From the cell containing the given text, extract its center point as (x, y) coordinate. 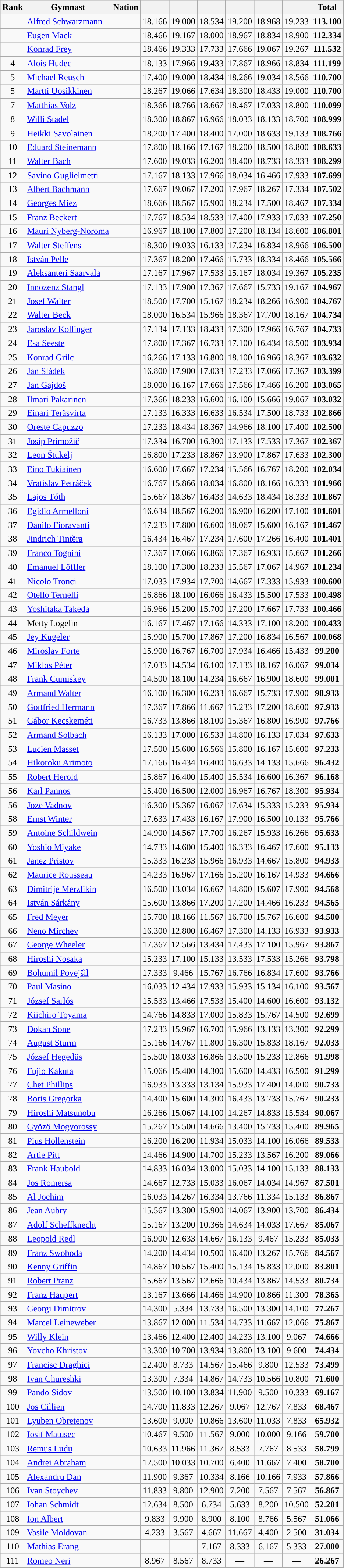
85 (13, 1197)
107.334 (327, 203)
16.367 (297, 777)
Kenny Griffin (68, 1267)
Oreste Capuzzo (68, 427)
12.500 (155, 1462)
101.266 (327, 553)
52.201 (327, 1504)
58.799 (327, 1449)
97.766 (327, 721)
Dokan Sone (68, 1029)
12.733 (183, 1183)
106.500 (327, 245)
86.867 (327, 1197)
12.666 (211, 1281)
4.233 (155, 1533)
27.000 (327, 1547)
14.033 (268, 1225)
József Hegedüs (68, 1057)
95.633 (327, 833)
14.633 (240, 497)
Robert Pranz (68, 1281)
78 (13, 1099)
8.900 (211, 1519)
7.334 (183, 1379)
85.067 (327, 1225)
18.666 (155, 203)
74 (13, 1043)
Bohumil Povejšil (68, 973)
Yovcho Khristov (68, 1351)
Walter Beck (68, 315)
Jean Aubry (68, 1211)
90.233 (327, 1099)
65 (13, 917)
13.133 (268, 1029)
Jan Gajdoš (68, 385)
18.700 (297, 119)
70 (13, 987)
17.067 (268, 567)
49 (13, 693)
Eino Tukiainen (68, 469)
6.167 (268, 1547)
6.734 (211, 1504)
19.034 (268, 77)
14.534 (183, 665)
62 (13, 875)
98.933 (327, 693)
85.033 (327, 1239)
Francisc Draghici (68, 1365)
Armand Walter (68, 693)
101.401 (327, 539)
103.065 (327, 385)
13.000 (211, 1169)
14.034 (268, 1183)
105.566 (327, 259)
10.434 (240, 1281)
József Sarlós (68, 1001)
92.299 (327, 1029)
76 (13, 1071)
47 (13, 665)
17.134 (155, 329)
102.300 (327, 455)
92.033 (327, 1043)
104.767 (327, 301)
18.667 (211, 105)
Aleksanteri Saarvala (68, 273)
65.932 (327, 1421)
99.001 (327, 679)
69 (13, 973)
98 (13, 1379)
91.998 (327, 1057)
Hiroshi Matsunobu (68, 1113)
104.734 (327, 315)
11.934 (211, 1141)
110 (13, 1547)
101.966 (327, 483)
Neno Mirchev (68, 931)
17.866 (183, 707)
95 (13, 1337)
13.700 (297, 1211)
101.867 (327, 497)
75.867 (327, 1323)
7.767 (268, 1449)
30 (13, 427)
Chet Phillips (68, 1085)
15.066 (155, 1071)
14.234 (211, 679)
16.634 (155, 511)
12.900 (211, 1490)
92 (13, 1294)
5.333 (297, 1547)
86 (13, 1211)
9.833 (155, 1519)
15.766 (297, 1253)
13.766 (240, 1197)
103.934 (327, 343)
10.366 (211, 1225)
87 (13, 1225)
12.634 (155, 1504)
Jaroslav Kollinger (68, 329)
19 (13, 273)
8.567 (183, 1561)
Pius Hollenstein (68, 1141)
91 (13, 1281)
7.400 (297, 1462)
88.133 (327, 1169)
89.066 (327, 1155)
18.968 (268, 21)
16 (13, 231)
Karl Pannos (68, 791)
110.099 (327, 105)
97 (13, 1365)
13.200 (183, 1225)
93.798 (327, 959)
Remus Ludu (68, 1449)
Paul Masino (68, 987)
15.067 (183, 1113)
15.166 (155, 1043)
18.900 (297, 35)
Jan Sládek (68, 371)
24 (13, 343)
93.867 (327, 945)
17 (13, 245)
102.367 (327, 441)
Gyözö Mogyorossy (68, 1127)
Marcel Leineweber (68, 1323)
16.533 (211, 735)
90.067 (327, 1113)
14.767 (183, 1043)
19.367 (297, 273)
10.800 (297, 1379)
Georgi Dimitrov (68, 1309)
13.666 (183, 1294)
31 (13, 441)
16.567 (297, 637)
95.766 (327, 819)
11.966 (183, 1449)
12.767 (268, 1407)
78.365 (327, 1294)
64 (13, 903)
18.134 (268, 231)
13.533 (240, 959)
7.933 (297, 1476)
19.233 (297, 21)
Andrei Abraham (68, 1462)
Yoshio Miyake (68, 847)
18.366 (155, 105)
Franz Beckert (68, 217)
15.566 (240, 469)
99.200 (327, 651)
Egidio Armelloni (68, 511)
113.100 (327, 21)
16.034 (183, 1169)
101.234 (327, 567)
93.766 (327, 973)
Total (327, 7)
István Sárkány (68, 903)
79 (13, 1113)
13.934 (211, 1351)
George Wheeler (68, 945)
108.766 (327, 133)
10.166 (268, 1476)
17.767 (155, 217)
12.267 (211, 1407)
Vratislav Petráček (68, 483)
97.233 (327, 749)
63 (13, 889)
19.433 (211, 63)
15.433 (297, 651)
9.466 (183, 973)
102.034 (327, 469)
Lucien Masset (68, 749)
14.067 (240, 1211)
99.034 (327, 665)
Willy Klein (68, 1337)
16.334 (211, 1197)
106.801 (327, 231)
Frank Haubold (68, 1169)
2.500 (297, 1533)
66 (13, 931)
14.434 (183, 1253)
38 (13, 539)
81 (13, 1141)
5.633 (240, 1504)
7.200 (240, 1490)
100.498 (327, 595)
Frank Cumiskey (68, 679)
13.434 (211, 945)
11.334 (268, 1197)
107.502 (327, 189)
Alois Hudec (68, 63)
83 (13, 1169)
56.867 (327, 1490)
10.000 (268, 1435)
83.801 (327, 1267)
19.200 (240, 21)
89.533 (327, 1141)
17.467 (183, 623)
Konrad Grilc (68, 357)
40 (13, 567)
23 (13, 329)
15.533 (155, 1001)
35 (13, 497)
15.607 (268, 889)
15.466 (240, 1365)
108.633 (327, 147)
43 (13, 609)
103 (13, 1449)
Albert Bachmann (68, 189)
97.633 (327, 735)
99 (13, 1393)
100.466 (327, 609)
8.967 (155, 1561)
3.567 (183, 1533)
18.533 (211, 217)
21 (13, 301)
58.700 (327, 1462)
10.633 (155, 1449)
Maurice Rousseau (68, 875)
Josef Walter (68, 301)
14.400 (155, 1099)
93.132 (327, 1001)
37 (13, 525)
11.033 (268, 1421)
107.250 (327, 217)
13.134 (211, 1085)
Ion Albert (68, 1519)
Matthias Volz (68, 105)
12 (13, 175)
Konrad Frey (68, 49)
87.501 (327, 1183)
Innozenz Stangl (68, 287)
74.434 (327, 1351)
13.400 (240, 1127)
94.568 (327, 889)
96 (13, 1351)
52 (13, 735)
14.000 (297, 1085)
10.567 (183, 1267)
102 (13, 1435)
Artie Pitt (68, 1155)
73 (13, 1029)
15 (13, 217)
112.334 (327, 35)
100.433 (327, 623)
100.068 (327, 637)
26 (13, 371)
Robert Herold (68, 777)
10.133 (297, 819)
20 (13, 287)
15.866 (183, 483)
53 (13, 749)
Leopold Redl (68, 1239)
8.200 (268, 1504)
90 (13, 1267)
Martti Uosikkinen (68, 91)
Lyuben Obretenov (68, 1421)
Boris Gregorka (68, 1099)
51.066 (327, 1519)
96.432 (327, 763)
108.299 (327, 161)
77.267 (327, 1309)
Miklos Péter (68, 665)
5.334 (183, 1309)
73.499 (327, 1365)
19.066 (183, 91)
10.566 (268, 1379)
18.067 (240, 525)
Nicolo Tronci (68, 581)
Pando Sidov (68, 1393)
59.700 (327, 1435)
84 (13, 1183)
August Sturm (68, 1043)
72 (13, 1015)
Nation (126, 7)
Heikki Savolainen (68, 133)
Yoshitaka Takeda (68, 609)
101.601 (327, 511)
14.966 (240, 427)
Walter Bach (68, 161)
94.933 (327, 861)
Otello Ternelli (68, 595)
18.766 (183, 105)
75 (13, 1057)
68.467 (327, 1407)
Alexandru Dan (68, 1476)
9.166 (297, 1435)
107.699 (327, 175)
67 (13, 945)
Michael Reusch (68, 77)
31.034 (327, 1533)
104.733 (327, 329)
100.600 (327, 581)
71 (13, 1001)
48 (13, 679)
82 (13, 1155)
7 (13, 105)
Jey Kugeler (68, 637)
Gottfried Hermann (68, 707)
Kiichiro Toyama (68, 1015)
88 (13, 1239)
Ernst Winter (68, 819)
Gábor Kecskeméti (68, 721)
12.066 (297, 1323)
Mathias Erang (68, 1547)
Armand Solbach (68, 735)
44 (13, 623)
60 (13, 847)
9.467 (268, 1239)
17.366 (155, 399)
8.166 (240, 1476)
Einari Teräsvirta (68, 413)
32 (13, 455)
18.967 (240, 35)
Mauri Nyberg-Noroma (68, 231)
8.100 (240, 1519)
13.834 (211, 1393)
41 (13, 581)
9 (13, 133)
Romeo Neri (68, 1561)
13.800 (240, 1351)
9.900 (183, 1519)
10.033 (183, 1462)
93 (13, 1309)
80 (13, 1127)
13.167 (155, 1294)
Leon Štukelj (68, 455)
Rank (13, 7)
Savino Guglielmetti (68, 175)
4.400 (268, 1533)
19.133 (297, 133)
16.566 (211, 749)
12.866 (297, 1057)
94.565 (327, 903)
16.267 (240, 833)
9.367 (183, 1476)
77 (13, 1085)
Esa Seeste (68, 343)
91.299 (327, 1071)
105.235 (327, 273)
Miroslav Forte (68, 651)
10.334 (211, 1476)
Hiroshi Nosaka (68, 959)
12.633 (183, 1239)
106 (13, 1490)
14.433 (268, 1071)
11.300 (297, 1294)
104.967 (327, 287)
36 (13, 511)
93.933 (327, 931)
96.168 (327, 777)
33 (13, 469)
29 (13, 413)
10.333 (297, 1393)
108.999 (327, 119)
11.534 (211, 1323)
8 (13, 119)
Josip Primožič (68, 441)
13.333 (183, 1085)
97.933 (327, 707)
Antoine Schildwein (68, 833)
Eduard Steinemann (68, 147)
108 (13, 1519)
15.266 (297, 959)
12.434 (183, 987)
109 (13, 1533)
11.800 (211, 1043)
Ilmari Pakarinen (68, 399)
Emanuel Löffler (68, 567)
100 (13, 1407)
14.634 (240, 1225)
Ivan Stoychev (68, 1490)
58 (13, 819)
16.766 (240, 973)
8.333 (240, 1547)
104 (13, 1462)
Jindrich Tintěra (68, 539)
14.933 (297, 875)
39 (13, 553)
4 (13, 63)
Fujio Kakuta (68, 1071)
61 (13, 861)
42 (13, 595)
Jos Romersa (68, 1183)
Georges Miez (68, 203)
28 (13, 399)
13 (13, 189)
6.400 (240, 1462)
Franz Swoboda (68, 1253)
34 (13, 483)
12.800 (183, 931)
Adolf Scheffknecht (68, 1225)
27 (13, 385)
14.766 (155, 1015)
94.666 (327, 875)
111.532 (327, 49)
93.567 (327, 987)
111.199 (327, 63)
74.666 (327, 1337)
94 (13, 1323)
102.866 (327, 413)
Vasile Moldovan (68, 1533)
Al Jochim (68, 1197)
Iosif Matusec (68, 1435)
101.467 (327, 525)
15.867 (155, 777)
12.533 (297, 1365)
13.034 (183, 889)
68 (13, 959)
Franz Haupert (68, 1294)
14.666 (211, 1127)
Lajos Tóth (68, 497)
Alfred Schwarzmann (68, 21)
Eugen Mack (68, 35)
80.734 (327, 1281)
4.667 (211, 1533)
84.567 (327, 1253)
101 (13, 1421)
9.600 (297, 1351)
Ivan Chureshki (68, 1379)
71.600 (327, 1379)
50 (13, 707)
22 (13, 315)
8.766 (268, 1519)
89 (13, 1253)
103.399 (327, 371)
17.034 (297, 735)
14.333 (240, 623)
57.866 (327, 1476)
10 (13, 147)
Gymnast (68, 7)
Metty Logelin (68, 623)
István Pelle (68, 259)
26.267 (327, 1561)
14.533 (297, 1281)
Willi Stadel (68, 119)
59 (13, 833)
94.500 (327, 917)
17.566 (240, 385)
103.032 (327, 399)
14.200 (155, 1253)
Danilo Fioravanti (68, 525)
18.566 (297, 77)
54 (13, 763)
25 (13, 357)
51 (13, 721)
15.267 (155, 1127)
90.733 (327, 1085)
8.500 (183, 1504)
55 (13, 777)
19.267 (297, 49)
18 (13, 259)
102.500 (327, 427)
Walter Steffens (68, 245)
10.467 (155, 1435)
5.567 (297, 1519)
105 (13, 1476)
13.267 (268, 1253)
111 (13, 1561)
18.633 (268, 133)
Franco Tognini (68, 553)
Fred Meyer (68, 917)
Jos Cillien (68, 1407)
69.167 (327, 1393)
17.266 (268, 539)
45 (13, 637)
Janez Pristov (68, 861)
11.367 (211, 1449)
Dimitrije Merzlikin (68, 889)
Iohan Schmidt (68, 1504)
10.100 (183, 1393)
19.333 (183, 49)
12.566 (183, 945)
86.434 (327, 1211)
89.965 (327, 1127)
107 (13, 1504)
7.167 (211, 1547)
95.133 (327, 847)
46 (13, 651)
Hikoroku Arimoto (68, 763)
14 (13, 203)
Joze Vadnov (68, 805)
92.699 (327, 1015)
18.334 (268, 259)
103.632 (327, 357)
11 (13, 161)
